Locate the cell with the specified text and output its (X, Y) center coordinate. 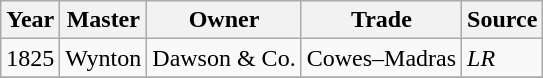
LR (502, 58)
Dawson & Co. (224, 58)
1825 (30, 58)
Cowes–Madras (381, 58)
Master (104, 20)
Owner (224, 20)
Wynton (104, 58)
Source (502, 20)
Trade (381, 20)
Year (30, 20)
